Output the (X, Y) coordinate of the center of the cell containing the given text.  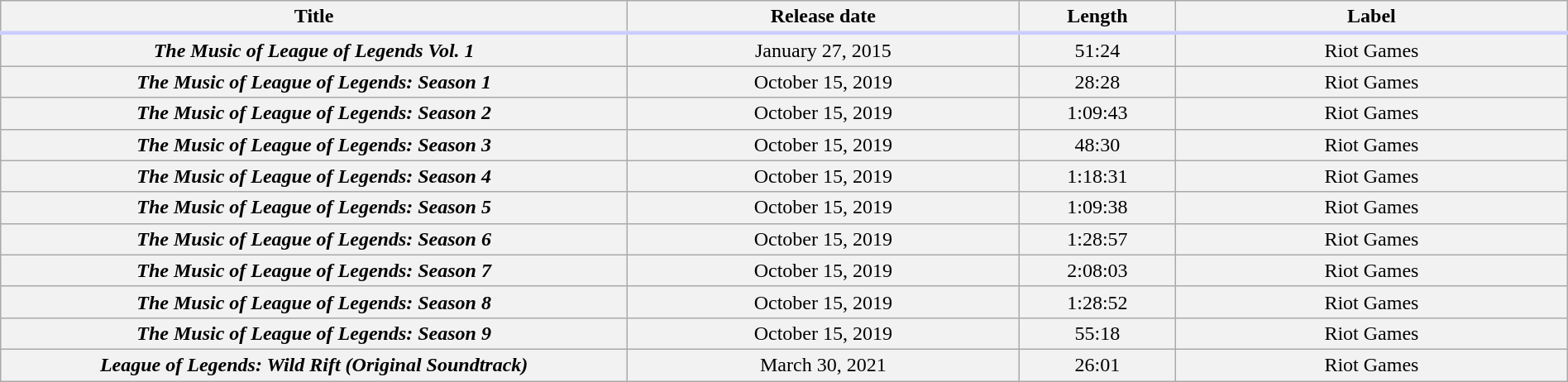
The Music of League of Legends: Season 8 (314, 302)
The Music of League of Legends: Season 4 (314, 176)
The Music of League of Legends: Season 9 (314, 333)
League of Legends: Wild Rift (Original Soundtrack) (314, 365)
Length (1097, 17)
The Music of League of Legends: Season 6 (314, 239)
1:09:43 (1097, 113)
1:18:31 (1097, 176)
The Music of League of Legends: Season 2 (314, 113)
1:09:38 (1097, 208)
The Music of League of Legends Vol. 1 (314, 50)
2:08:03 (1097, 270)
26:01 (1097, 365)
28:28 (1097, 82)
The Music of League of Legends: Season 1 (314, 82)
The Music of League of Legends: Season 7 (314, 270)
March 30, 2021 (824, 365)
55:18 (1097, 333)
1:28:57 (1097, 239)
Label (1372, 17)
Title (314, 17)
Release date (824, 17)
1:28:52 (1097, 302)
January 27, 2015 (824, 50)
The Music of League of Legends: Season 3 (314, 145)
51:24 (1097, 50)
The Music of League of Legends: Season 5 (314, 208)
48:30 (1097, 145)
